Locate the cell with the specified text and output its (X, Y) center coordinate. 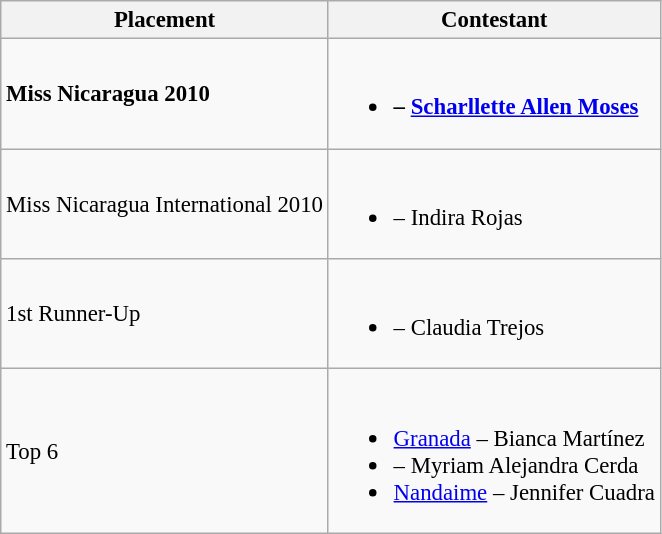
Miss Nicaragua International 2010 (165, 204)
– Claudia Trejos (494, 314)
1st Runner-Up (165, 314)
Top 6 (165, 451)
Miss Nicaragua 2010 (165, 94)
Placement (165, 20)
– Indira Rojas (494, 204)
Contestant (494, 20)
– Scharllette Allen Moses (494, 94)
Granada – Bianca Martínez – Myriam Alejandra Cerda Nandaime – Jennifer Cuadra (494, 451)
